Locate the cell with the specified text and output its (X, Y) center coordinate. 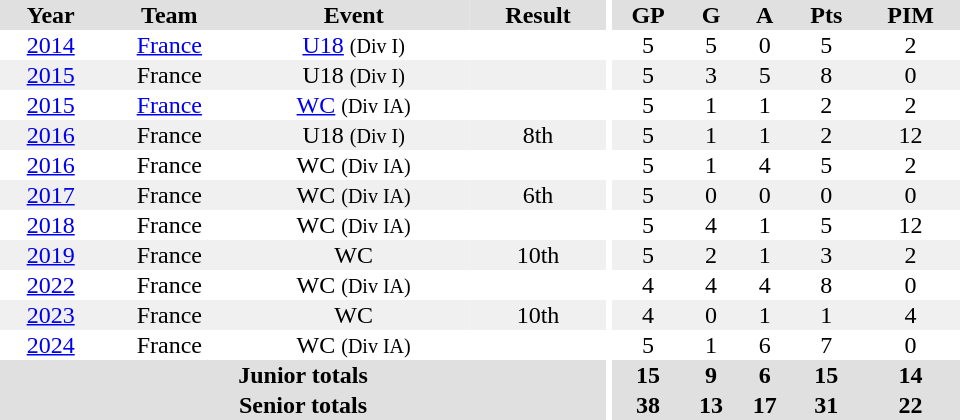
2018 (50, 225)
A (765, 15)
Senior totals (303, 405)
Junior totals (303, 375)
17 (765, 405)
Pts (827, 15)
38 (648, 405)
22 (910, 405)
14 (910, 375)
31 (827, 405)
13 (711, 405)
2023 (50, 315)
Year (50, 15)
G (711, 15)
Result (538, 15)
Event (354, 15)
GP (648, 15)
2024 (50, 345)
2022 (50, 285)
2017 (50, 195)
2014 (50, 45)
Team (169, 15)
6th (538, 195)
PIM (910, 15)
9 (711, 375)
7 (827, 345)
2019 (50, 255)
8th (538, 135)
